Return [x, y] of the center of cell containing provided text 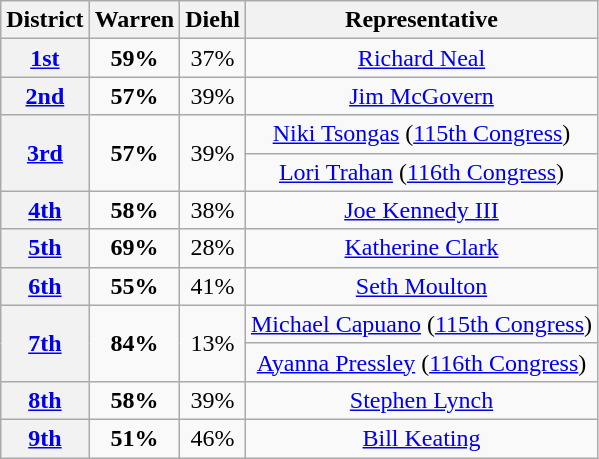
46% [213, 438]
3rd [45, 153]
Niki Tsongas (115th Congress) [421, 134]
Michael Capuano (115th Congress) [421, 324]
59% [134, 58]
28% [213, 248]
84% [134, 343]
District [45, 20]
51% [134, 438]
Stephen Lynch [421, 400]
4th [45, 210]
8th [45, 400]
Jim McGovern [421, 96]
Joe Kennedy III [421, 210]
37% [213, 58]
Representative [421, 20]
Seth Moulton [421, 286]
38% [213, 210]
Diehl [213, 20]
1st [45, 58]
2nd [45, 96]
41% [213, 286]
13% [213, 343]
69% [134, 248]
Bill Keating [421, 438]
55% [134, 286]
Ayanna Pressley (116th Congress) [421, 362]
Lori Trahan (116th Congress) [421, 172]
6th [45, 286]
7th [45, 343]
5th [45, 248]
Warren [134, 20]
Katherine Clark [421, 248]
9th [45, 438]
Richard Neal [421, 58]
